Search for the cell housing the specified text and yield its (x, y) center coordinate. 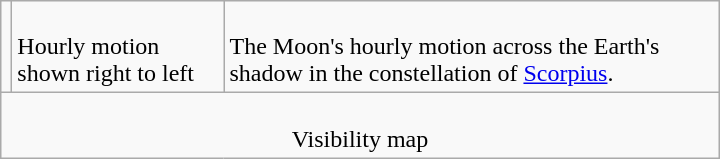
Hourly motion shown right to left (118, 47)
The Moon's hourly motion across the Earth's shadow in the constellation of Scorpius. (472, 47)
Visibility map (360, 126)
